Locate the cell with the specified text and output its [x, y] center coordinate. 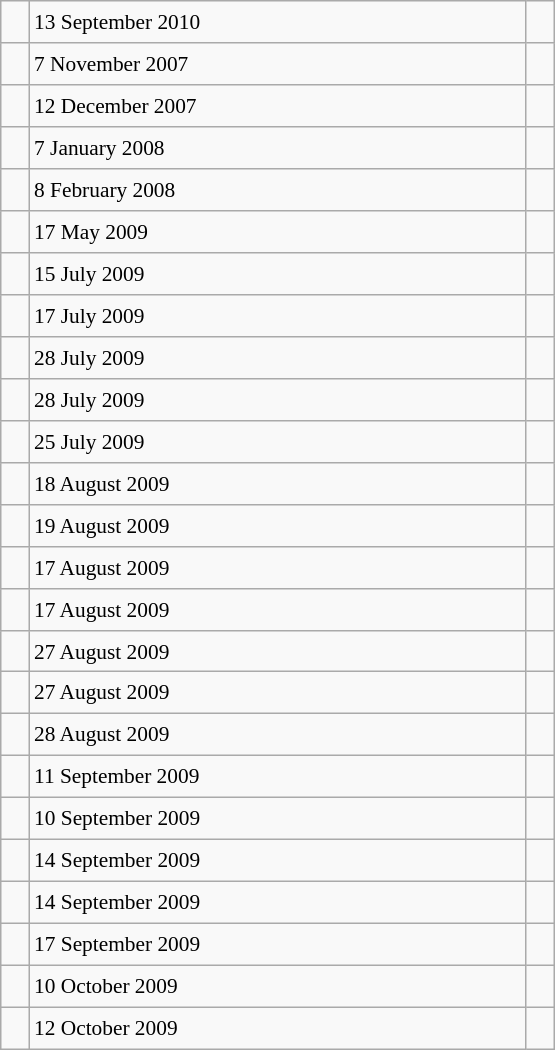
28 August 2009 [278, 735]
25 July 2009 [278, 441]
15 July 2009 [278, 274]
17 September 2009 [278, 945]
12 October 2009 [278, 1028]
19 August 2009 [278, 525]
7 November 2007 [278, 64]
12 December 2007 [278, 106]
13 September 2010 [278, 22]
18 August 2009 [278, 483]
11 September 2009 [278, 777]
17 July 2009 [278, 316]
7 January 2008 [278, 148]
10 September 2009 [278, 819]
8 February 2008 [278, 190]
17 May 2009 [278, 232]
10 October 2009 [278, 986]
